Determine the (X, Y) coordinate at the center of the cell enclosing the given text.  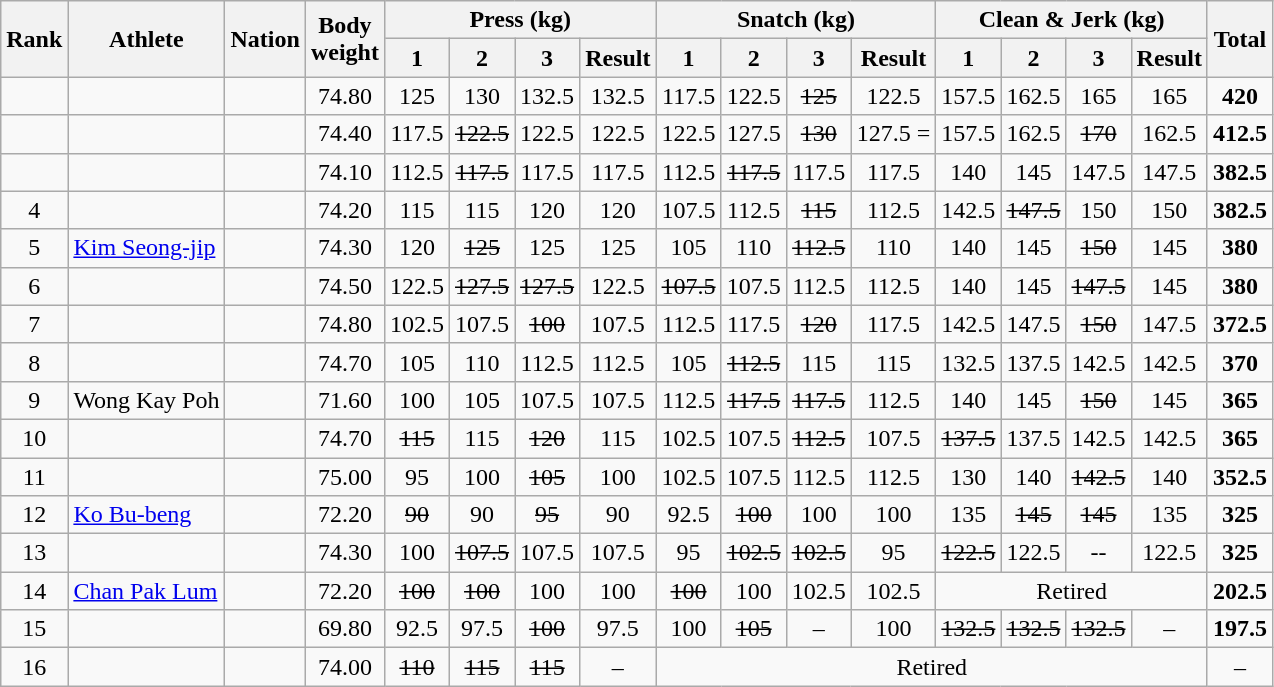
11 (34, 477)
352.5 (1240, 477)
Athlete (146, 39)
8 (34, 362)
127.5 = (894, 134)
74.40 (344, 134)
7 (34, 324)
74.10 (344, 172)
75.00 (344, 477)
Chan Pak Lum (146, 591)
Bodyweight (344, 39)
74.00 (344, 667)
5 (34, 248)
4 (34, 210)
Nation (265, 39)
170 (1098, 134)
202.5 (1240, 591)
16 (34, 667)
12 (34, 515)
74.20 (344, 210)
Ko Bu-beng (146, 515)
71.60 (344, 400)
6 (34, 286)
370 (1240, 362)
15 (34, 629)
Total (1240, 39)
74.50 (344, 286)
420 (1240, 96)
Clean & Jerk (kg) (1072, 20)
-- (1098, 553)
13 (34, 553)
14 (34, 591)
372.5 (1240, 324)
Kim Seong-jip (146, 248)
10 (34, 438)
9 (34, 400)
69.80 (344, 629)
Rank (34, 39)
412.5 (1240, 134)
Snatch (kg) (796, 20)
Press (kg) (520, 20)
Wong Kay Poh (146, 400)
197.5 (1240, 629)
